Output the [X, Y] coordinate of the center of the cell containing the given text.  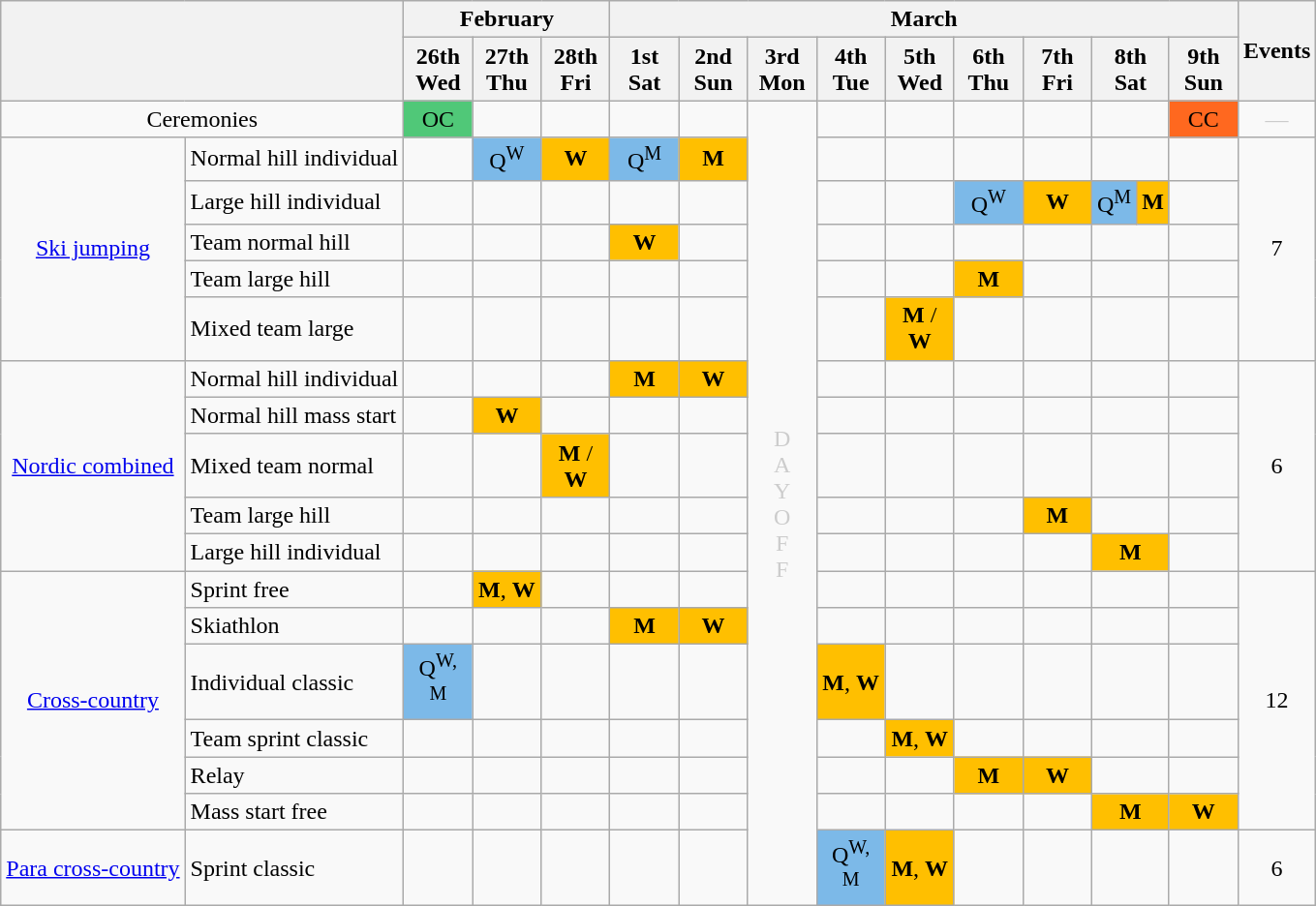
Mixed team large [294, 329]
2ndSun [713, 70]
5thWed [920, 70]
28thFri [575, 70]
1stSat [645, 70]
CC [1203, 119]
7 [1276, 249]
Team normal hill [294, 242]
Events [1276, 50]
Team sprint classic [294, 739]
February [507, 19]
6thThu [988, 70]
Nordic combined [93, 465]
3rdMon [782, 70]
OC [438, 119]
Para cross-country [93, 868]
12 [1276, 701]
Relay [294, 775]
27thThu [507, 70]
Normal hill mass start [294, 415]
DAYOFF [782, 503]
Ceremonies [202, 119]
Mass start free [294, 812]
Sprint free [294, 589]
9thSun [1203, 70]
8thSat [1130, 70]
Cross-country [93, 701]
Mixed team normal [294, 465]
— [1276, 119]
Individual classic [294, 682]
Skiathlon [294, 626]
Ski jumping [93, 249]
March [924, 19]
Sprint classic [294, 868]
7thFri [1057, 70]
26thWed [438, 70]
4thTue [850, 70]
